Return (x, y) of the center of cell containing provided text 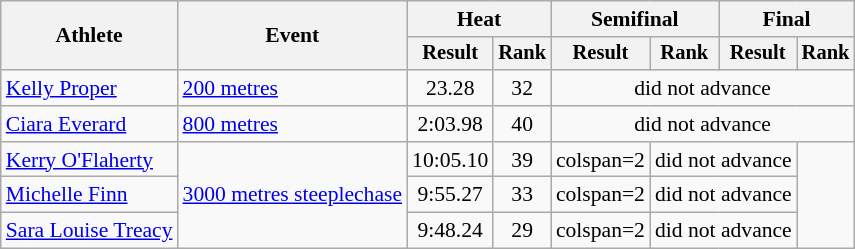
Michelle Finn (90, 195)
800 metres (293, 124)
39 (522, 160)
10:05.10 (450, 160)
23.28 (450, 88)
Final (787, 19)
Sara Louise Treacy (90, 231)
Heat (479, 19)
Ciara Everard (90, 124)
Semifinal (635, 19)
Kelly Proper (90, 88)
9:55.27 (450, 195)
33 (522, 195)
2:03.98 (450, 124)
Event (293, 36)
Athlete (90, 36)
32 (522, 88)
Kerry O'Flaherty (90, 160)
9:48.24 (450, 231)
29 (522, 231)
40 (522, 124)
200 metres (293, 88)
3000 metres steeplechase (293, 196)
